For the text-containing cell, return its midpoint in [x, y] coordinate format. 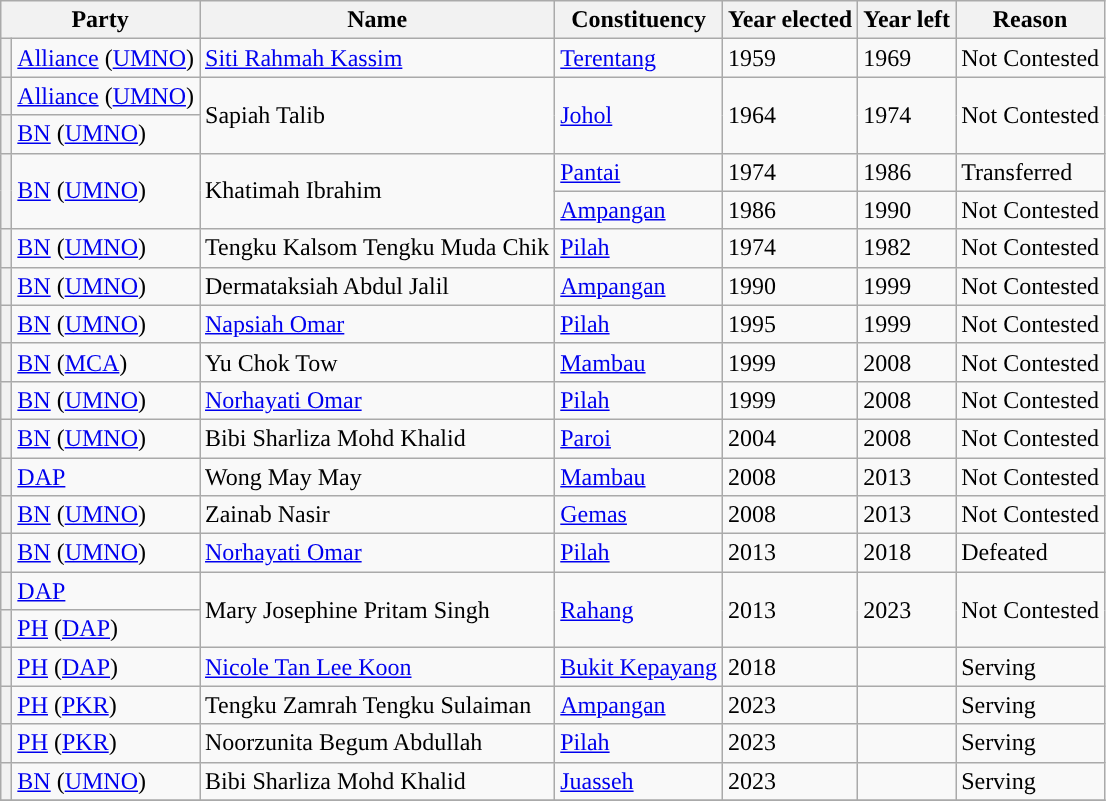
Name [378, 20]
Pantai [639, 172]
1964 [790, 115]
Party [100, 20]
Noorzunita Begum Abdullah [378, 743]
Bukit Kepayang [639, 667]
BN (MCA) [106, 362]
Reason [1030, 20]
Mary Josephine Pritam Singh [378, 610]
1995 [790, 324]
Constituency [639, 20]
Nicole Tan Lee Koon [378, 667]
Terentang [639, 58]
1969 [907, 58]
Tengku Kalsom Tengku Muda Chik [378, 248]
Rahang [639, 610]
Transferred [1030, 172]
1959 [790, 58]
Dermataksiah Abdul Jalil [378, 286]
Defeated [1030, 553]
Yu Chok Tow [378, 362]
Johol [639, 115]
Khatimah Ibrahim [378, 191]
Sapiah Talib [378, 115]
Tengku Zamrah Tengku Sulaiman [378, 705]
Year elected [790, 20]
Year left [907, 20]
Paroi [639, 438]
Zainab Nasir [378, 515]
1982 [907, 248]
2004 [790, 438]
Juasseh [639, 781]
Siti Rahmah Kassim [378, 58]
Gemas [639, 515]
Wong May May [378, 477]
Napsiah Omar [378, 324]
